Output the (X, Y) coordinate of the center of the cell containing the given text.  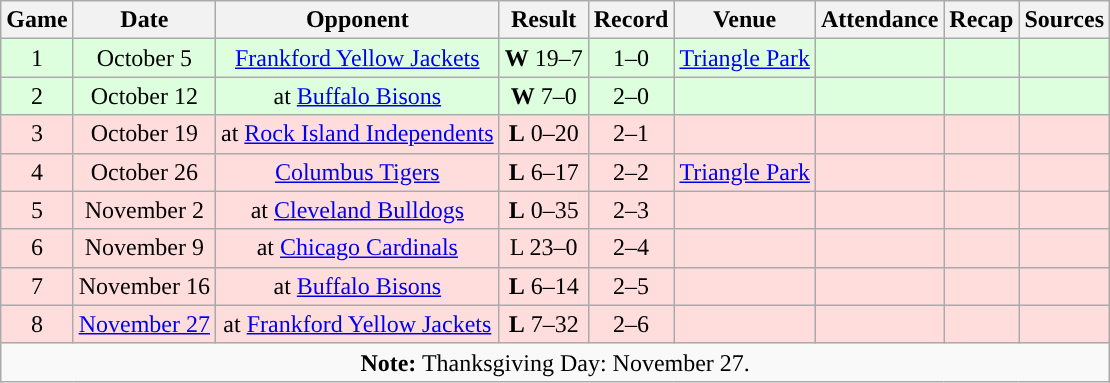
October 19 (144, 134)
L 7–32 (544, 324)
2–1 (631, 134)
Opponent (357, 20)
4 (37, 172)
L 0–20 (544, 134)
2–2 (631, 172)
1 (37, 58)
2–6 (631, 324)
November 2 (144, 210)
2–4 (631, 248)
Note: Thanksgiving Day: November 27. (556, 362)
5 (37, 210)
2–3 (631, 210)
November 27 (144, 324)
L 6–17 (544, 172)
W 19–7 (544, 58)
November 9 (144, 248)
at Chicago Cardinals (357, 248)
Sources (1064, 20)
Date (144, 20)
W 7–0 (544, 96)
L 0–35 (544, 210)
October 26 (144, 172)
Record (631, 20)
Attendance (879, 20)
2 (37, 96)
October 5 (144, 58)
1–0 (631, 58)
6 (37, 248)
L 6–14 (544, 286)
L 23–0 (544, 248)
Recap (982, 20)
Venue (745, 20)
at Cleveland Bulldogs (357, 210)
7 (37, 286)
Game (37, 20)
Columbus Tigers (357, 172)
October 12 (144, 96)
at Frankford Yellow Jackets (357, 324)
Result (544, 20)
8 (37, 324)
2–5 (631, 286)
November 16 (144, 286)
2–0 (631, 96)
3 (37, 134)
Frankford Yellow Jackets (357, 58)
at Rock Island Independents (357, 134)
